Return the [X, Y] coordinate for the center point of the cell that contains the specified text.  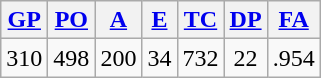
E [160, 20]
498 [72, 58]
310 [24, 58]
DP [246, 20]
GP [24, 20]
FA [294, 20]
22 [246, 58]
TC [200, 20]
732 [200, 58]
A [118, 20]
.954 [294, 58]
34 [160, 58]
PO [72, 20]
200 [118, 58]
